Search for the cell housing the specified text and yield its (x, y) center coordinate. 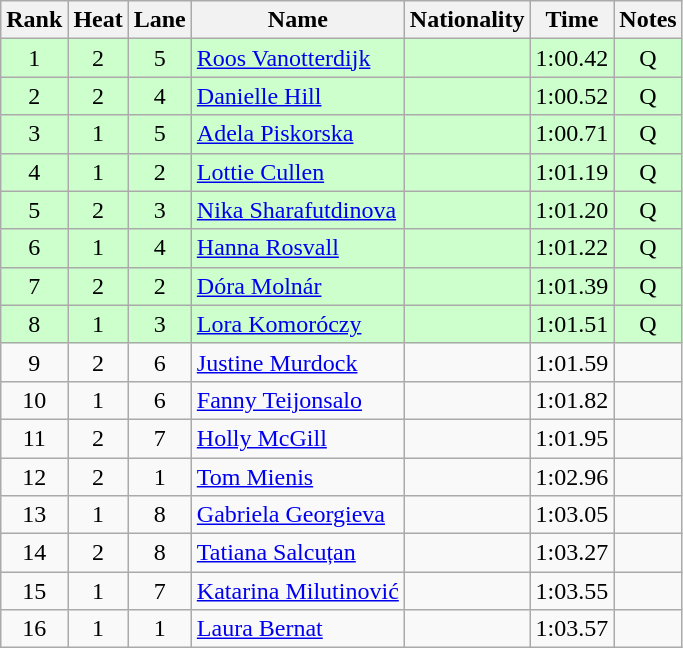
Nationality (467, 20)
Holly McGill (298, 438)
9 (34, 362)
Roos Vanotterdijk (298, 58)
1:00.52 (572, 96)
11 (34, 438)
1:03.57 (572, 629)
Name (298, 20)
Lora Komoróczy (298, 324)
Dóra Molnár (298, 286)
Justine Murdock (298, 362)
Danielle Hill (298, 96)
10 (34, 400)
Time (572, 20)
Gabriela Georgieva (298, 515)
16 (34, 629)
1:01.22 (572, 248)
1:03.05 (572, 515)
Tom Mienis (298, 477)
Hanna Rosvall (298, 248)
1:01.95 (572, 438)
1:01.20 (572, 210)
13 (34, 515)
Laura Bernat (298, 629)
Katarina Milutinović (298, 591)
1:00.71 (572, 134)
1:00.42 (572, 58)
1:03.55 (572, 591)
12 (34, 477)
1:01.82 (572, 400)
Lottie Cullen (298, 172)
1:01.51 (572, 324)
Rank (34, 20)
Tatiana Salcuțan (298, 553)
Nika Sharafutdinova (298, 210)
1:01.19 (572, 172)
Heat (98, 20)
1:02.96 (572, 477)
Fanny Teijonsalo (298, 400)
Adela Piskorska (298, 134)
14 (34, 553)
Notes (648, 20)
1:01.39 (572, 286)
Lane (160, 20)
1:01.59 (572, 362)
1:03.27 (572, 553)
15 (34, 591)
